Provide the [x, y] coordinate of the cell's center where the given text is located.  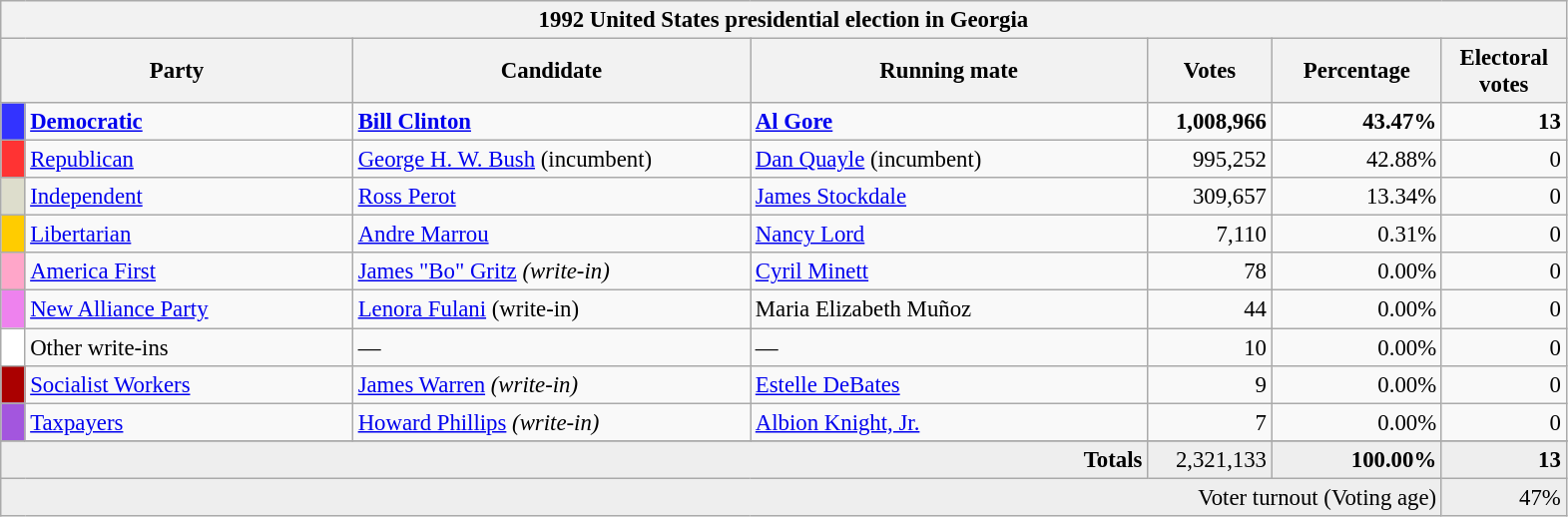
Votes [1210, 72]
James Stockdale [949, 197]
Totals [575, 459]
Al Gore [949, 122]
James Warren (write-in) [551, 384]
9 [1210, 384]
Independent [189, 197]
Percentage [1356, 72]
1,008,966 [1210, 122]
Running mate [949, 72]
Party [178, 72]
Andre Marrou [551, 235]
Ross Perot [551, 197]
James "Bo" Gritz (write-in) [551, 272]
10 [1210, 347]
1992 United States presidential election in Georgia [784, 20]
Albion Knight, Jr. [949, 422]
Taxpayers [189, 422]
Nancy Lord [949, 235]
7 [1210, 422]
13.34% [1356, 197]
Democratic [189, 122]
America First [189, 272]
44 [1210, 309]
George H. W. Bush (incumbent) [551, 160]
Lenora Fulani (write-in) [551, 309]
Maria Elizabeth Muñoz [949, 309]
Libertarian [189, 235]
Howard Phillips (write-in) [551, 422]
43.47% [1356, 122]
Socialist Workers [189, 384]
100.00% [1356, 459]
Other write-ins [189, 347]
New Alliance Party [189, 309]
78 [1210, 272]
0.31% [1356, 235]
Voter turnout (Voting age) [722, 497]
995,252 [1210, 160]
42.88% [1356, 160]
Electoral votes [1503, 72]
Bill Clinton [551, 122]
Candidate [551, 72]
2,321,133 [1210, 459]
7,110 [1210, 235]
Cyril Minett [949, 272]
Republican [189, 160]
Estelle DeBates [949, 384]
47% [1503, 497]
Dan Quayle (incumbent) [949, 160]
309,657 [1210, 197]
